From the cell containing the given text, extract its center point as [x, y] coordinate. 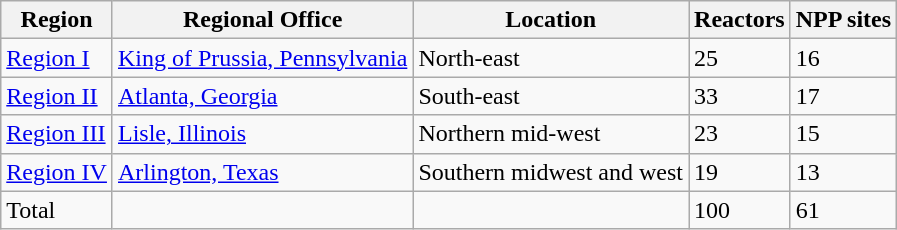
South-east [551, 96]
NPP sites [843, 20]
15 [843, 134]
17 [843, 96]
33 [740, 96]
19 [740, 172]
Reactors [740, 20]
King of Prussia, Pennsylvania [262, 58]
Region II [57, 96]
Region I [57, 58]
Region IV [57, 172]
23 [740, 134]
100 [740, 210]
Northern mid-west [551, 134]
Region [57, 20]
Southern midwest and west [551, 172]
16 [843, 58]
Location [551, 20]
North-east [551, 58]
Region III [57, 134]
Regional Office [262, 20]
Total [57, 210]
Atlanta, Georgia [262, 96]
Lisle, Illinois [262, 134]
25 [740, 58]
13 [843, 172]
61 [843, 210]
Arlington, Texas [262, 172]
